Detect which cell encompasses the target text, then output its (X, Y) center coordinate. 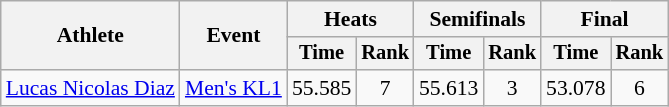
Lucas Nicolas Diaz (90, 88)
Men's KL1 (234, 88)
Athlete (90, 36)
55.585 (322, 88)
6 (640, 88)
53.078 (576, 88)
Heats (350, 19)
Semifinals (478, 19)
Event (234, 36)
55.613 (448, 88)
7 (385, 88)
3 (512, 88)
Final (604, 19)
